Detect which cell encompasses the target text, then output its [x, y] center coordinate. 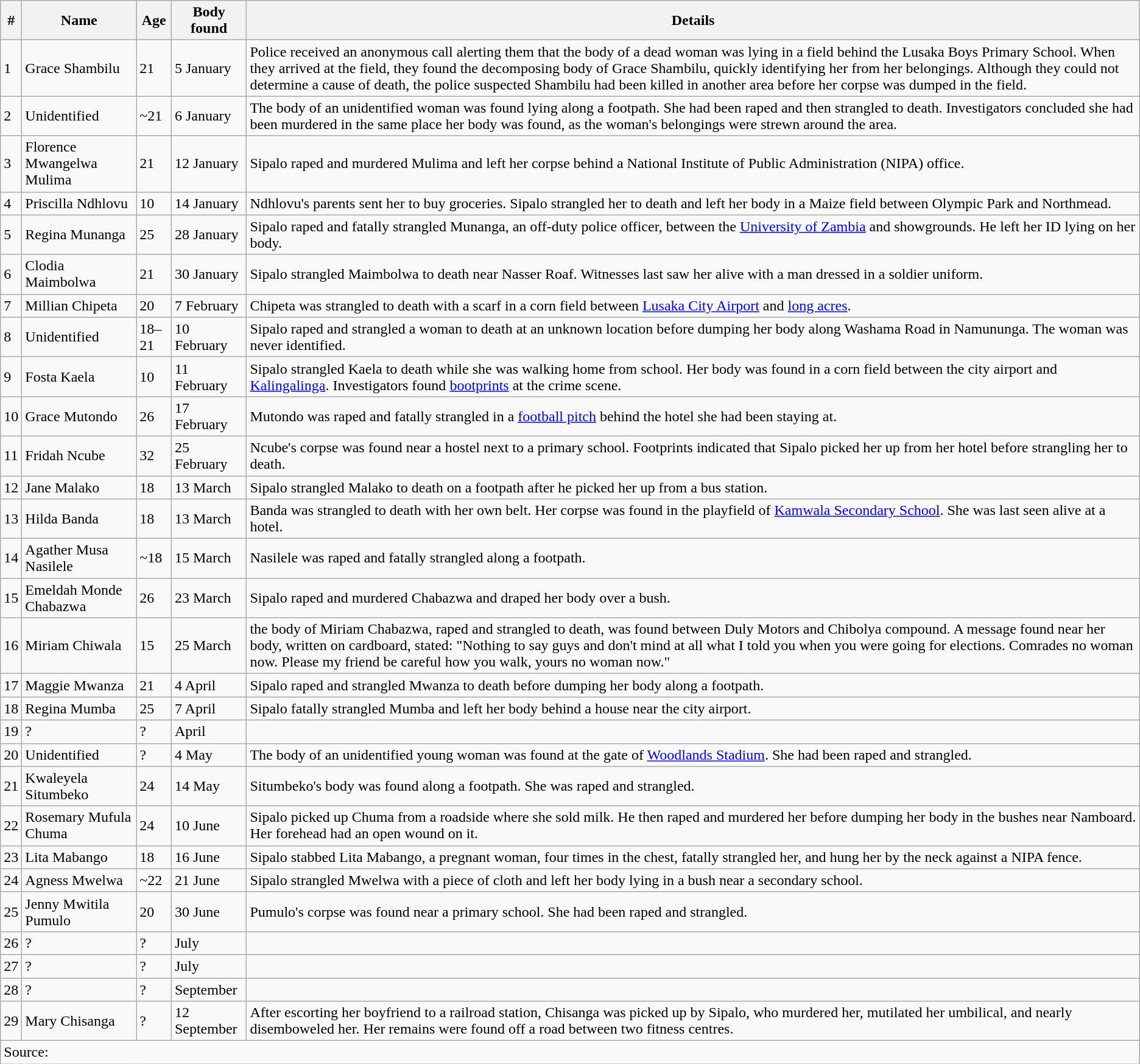
14 [11, 559]
17 [11, 685]
13 [11, 519]
Miriam Chiwala [79, 646]
3 [11, 164]
Mutondo was raped and fatally strangled in a football pitch behind the hotel she had been staying at. [693, 416]
Hilda Banda [79, 519]
Lita Mabango [79, 857]
Florence Mwangelwa Mulima [79, 164]
Regina Munanga [79, 235]
Grace Mutondo [79, 416]
Sipalo strangled Malako to death on a footpath after he picked her up from a bus station. [693, 488]
~18 [154, 559]
Fosta Kaela [79, 376]
23 [11, 857]
Ndhlovu's parents sent her to buy groceries. Sipalo strangled her to death and left her body in a Maize field between Olympic Park and Northmead. [693, 203]
19 [11, 732]
Regina Mumba [79, 709]
11 February [209, 376]
Agness Mwelwa [79, 880]
Details [693, 21]
14 January [209, 203]
Millian Chipeta [79, 306]
30 June [209, 912]
12 January [209, 164]
Jane Malako [79, 488]
7 [11, 306]
Source: [570, 1052]
Rosemary Mufula Chuma [79, 825]
# [11, 21]
Emeldah Monde Chabazwa [79, 598]
25 March [209, 646]
Kwaleyela Situmbeko [79, 786]
29 [11, 1021]
~22 [154, 880]
12 September [209, 1021]
7 February [209, 306]
23 March [209, 598]
Maggie Mwanza [79, 685]
Grace Shambilu [79, 68]
5 [11, 235]
Mary Chisanga [79, 1021]
4 April [209, 685]
7 April [209, 709]
6 January [209, 116]
12 [11, 488]
17 February [209, 416]
Age [154, 21]
Chipeta was strangled to death with a scarf in a corn field between Lusaka City Airport and long acres. [693, 306]
Name [79, 21]
Sipalo fatally strangled Mumba and left her body behind a house near the city airport. [693, 709]
Fridah Ncube [79, 455]
30 January [209, 274]
21 June [209, 880]
27 [11, 966]
16 [11, 646]
Clodia Maimbolwa [79, 274]
9 [11, 376]
~21 [154, 116]
32 [154, 455]
Agather Musa Nasilele [79, 559]
16 June [209, 857]
22 [11, 825]
Sipalo stabbed Lita Mabango, a pregnant woman, four times in the chest, fatally strangled her, and hung her by the neck against a NIPA fence. [693, 857]
6 [11, 274]
April [209, 732]
4 May [209, 755]
Pumulo's corpse was found near a primary school. She had been raped and strangled. [693, 912]
Sipalo strangled Maimbolwa to death near Nasser Roaf. Witnesses last saw her alive with a man dressed in a soldier uniform. [693, 274]
2 [11, 116]
Body found [209, 21]
Situmbeko's body was found along a footpath. She was raped and strangled. [693, 786]
11 [11, 455]
10 February [209, 337]
September [209, 989]
Sipalo raped and murdered Mulima and left her corpse behind a National Institute of Public Administration (NIPA) office. [693, 164]
Priscilla Ndhlovu [79, 203]
Nasilele was raped and fatally strangled along a footpath. [693, 559]
14 May [209, 786]
25 February [209, 455]
15 March [209, 559]
4 [11, 203]
8 [11, 337]
Sipalo strangled Mwelwa with a piece of cloth and left her body lying in a bush near a secondary school. [693, 880]
Sipalo raped and strangled Mwanza to death before dumping her body along a footpath. [693, 685]
Sipalo raped and murdered Chabazwa and draped her body over a bush. [693, 598]
28 [11, 989]
The body of an unidentified young woman was found at the gate of Woodlands Stadium. She had been raped and strangled. [693, 755]
18–21 [154, 337]
1 [11, 68]
Jenny Mwitila Pumulo [79, 912]
10 June [209, 825]
28 January [209, 235]
5 January [209, 68]
